Return the (X, Y) coordinate for the center point of the cell that contains the specified text.  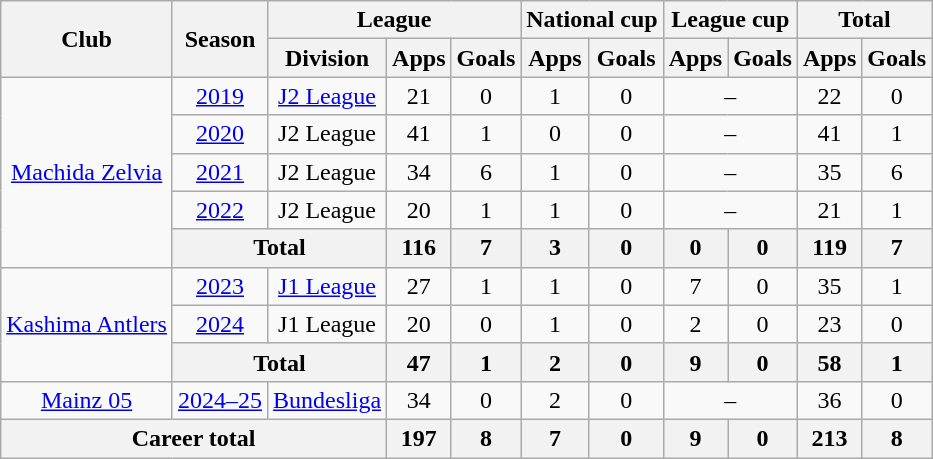
2020 (220, 134)
2021 (220, 172)
Mainz 05 (87, 400)
League cup (730, 20)
119 (829, 248)
27 (419, 286)
Bundesliga (328, 400)
Kashima Antlers (87, 324)
National cup (592, 20)
22 (829, 96)
2019 (220, 96)
47 (419, 362)
213 (829, 438)
197 (419, 438)
Season (220, 39)
23 (829, 324)
2024–25 (220, 400)
Club (87, 39)
Career total (194, 438)
3 (555, 248)
2024 (220, 324)
League (394, 20)
58 (829, 362)
Machida Zelvia (87, 172)
Division (328, 58)
116 (419, 248)
2022 (220, 210)
36 (829, 400)
2023 (220, 286)
